Return the [x, y] coordinate for the center point of the cell that contains the specified text.  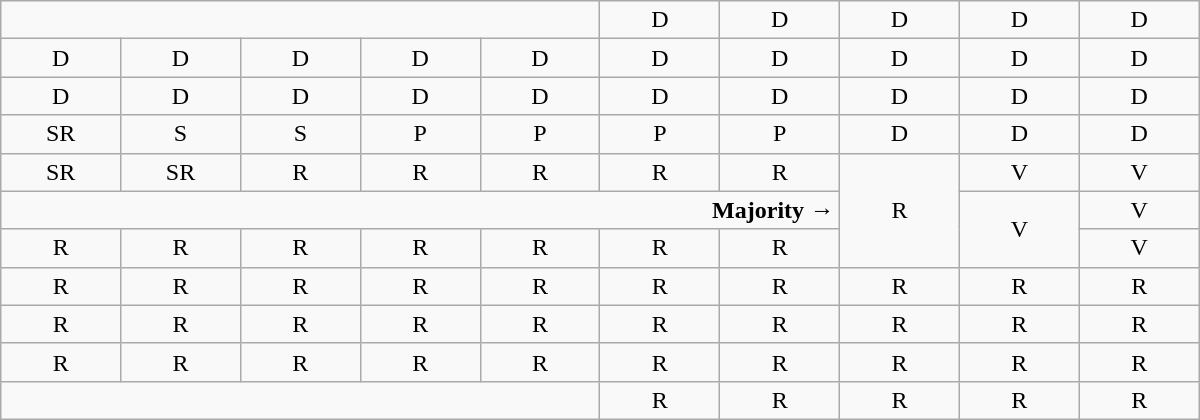
Majority → [420, 210]
